From the cell containing the given text, extract its center point as [x, y] coordinate. 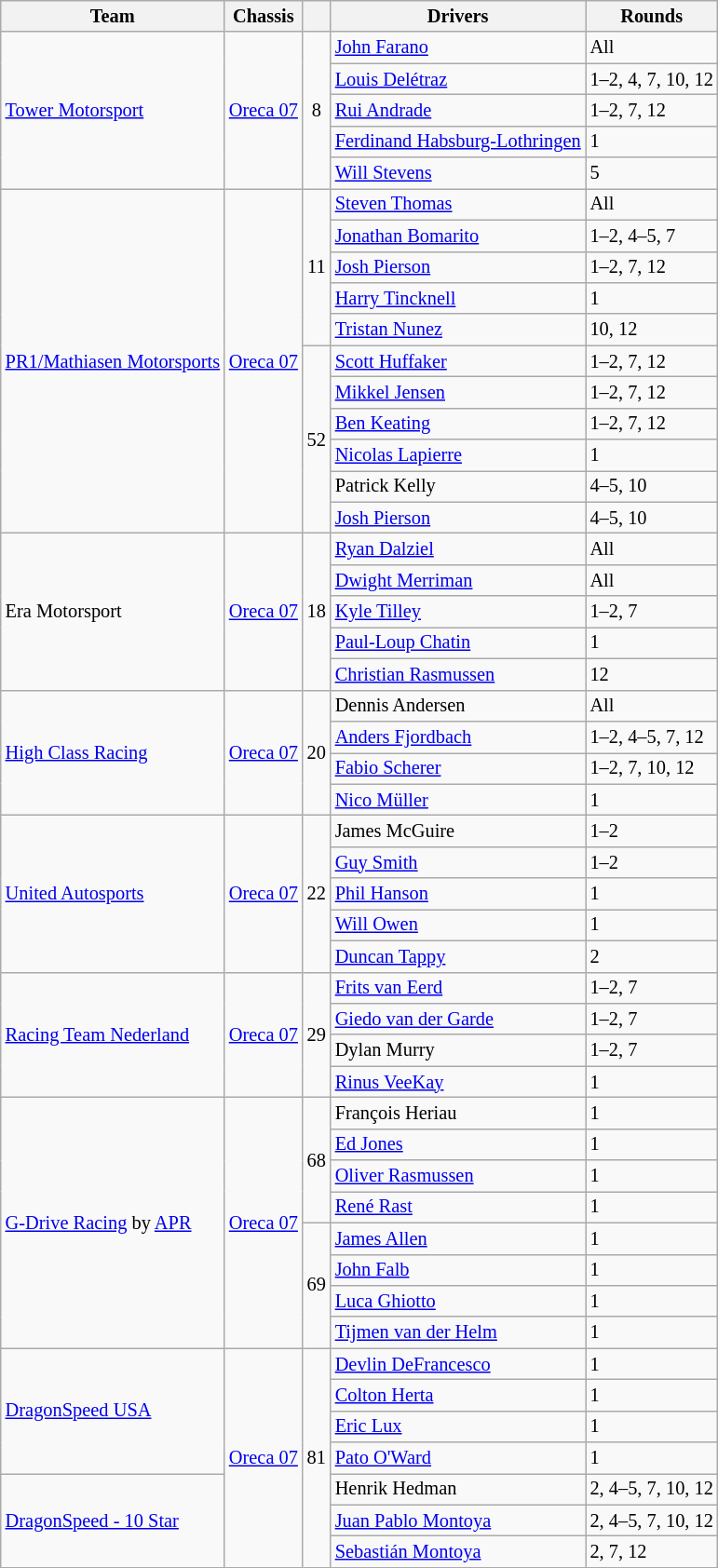
Steven Thomas [458, 204]
Ferdinand Habsburg-Lothringen [458, 142]
1–2, 7, 10, 12 [652, 768]
James Allen [458, 1238]
Oliver Rasmussen [458, 1176]
Fabio Scherer [458, 768]
Nicolas Lapierre [458, 455]
James McGuire [458, 831]
PR1/Mathiasen Motorsports [113, 360]
Dylan Murry [458, 1050]
Jonathan Bomarito [458, 236]
1–2, 4–5, 7 [652, 236]
Tower Motorsport [113, 110]
Anders Fjordbach [458, 737]
Dennis Andersen [458, 706]
John Falb [458, 1270]
Nico Müller [458, 800]
Phil Hanson [458, 894]
Luca Ghiotto [458, 1301]
Paul-Loup Chatin [458, 642]
Rinus VeeKay [458, 1082]
Giedo van der Garde [458, 1019]
Eric Lux [458, 1426]
10, 12 [652, 330]
Pato O'Ward [458, 1458]
Guy Smith [458, 862]
11 [317, 266]
Devlin DeFrancesco [458, 1364]
Frits van Eerd [458, 988]
Rounds [652, 16]
52 [317, 439]
Kyle Tilley [458, 612]
Tristan Nunez [458, 330]
Louis Delétraz [458, 79]
12 [652, 674]
Racing Team Nederland [113, 1035]
Christian Rasmussen [458, 674]
8 [317, 110]
68 [317, 1160]
Ed Jones [458, 1144]
5 [652, 173]
Will Owen [458, 925]
Harry Tincknell [458, 298]
Juan Pablo Montoya [458, 1521]
29 [317, 1035]
Patrick Kelly [458, 486]
High Class Racing [113, 752]
Ben Keating [458, 424]
Mikkel Jensen [458, 392]
18 [317, 611]
20 [317, 752]
Colton Herta [458, 1395]
United Autosports [113, 893]
DragonSpeed USA [113, 1412]
69 [317, 1285]
Drivers [458, 16]
Team [113, 16]
Will Stevens [458, 173]
1–2, 4, 7, 10, 12 [652, 79]
Ryan Dalziel [458, 548]
Dwight Merriman [458, 580]
Era Motorsport [113, 611]
2, 7, 12 [652, 1552]
René Rast [458, 1207]
DragonSpeed - 10 Star [113, 1520]
81 [317, 1458]
2 [652, 956]
22 [317, 893]
Henrik Hedman [458, 1489]
Sebastián Montoya [458, 1552]
1–2, 4–5, 7, 12 [652, 737]
François Heriau [458, 1113]
John Farano [458, 47]
Tijmen van der Helm [458, 1332]
Rui Andrade [458, 110]
G-Drive Racing by APR [113, 1222]
Chassis [264, 16]
Scott Huffaker [458, 361]
Duncan Tappy [458, 956]
